Find where the given text appears and provide that cell's center as [X, Y] coordinate. 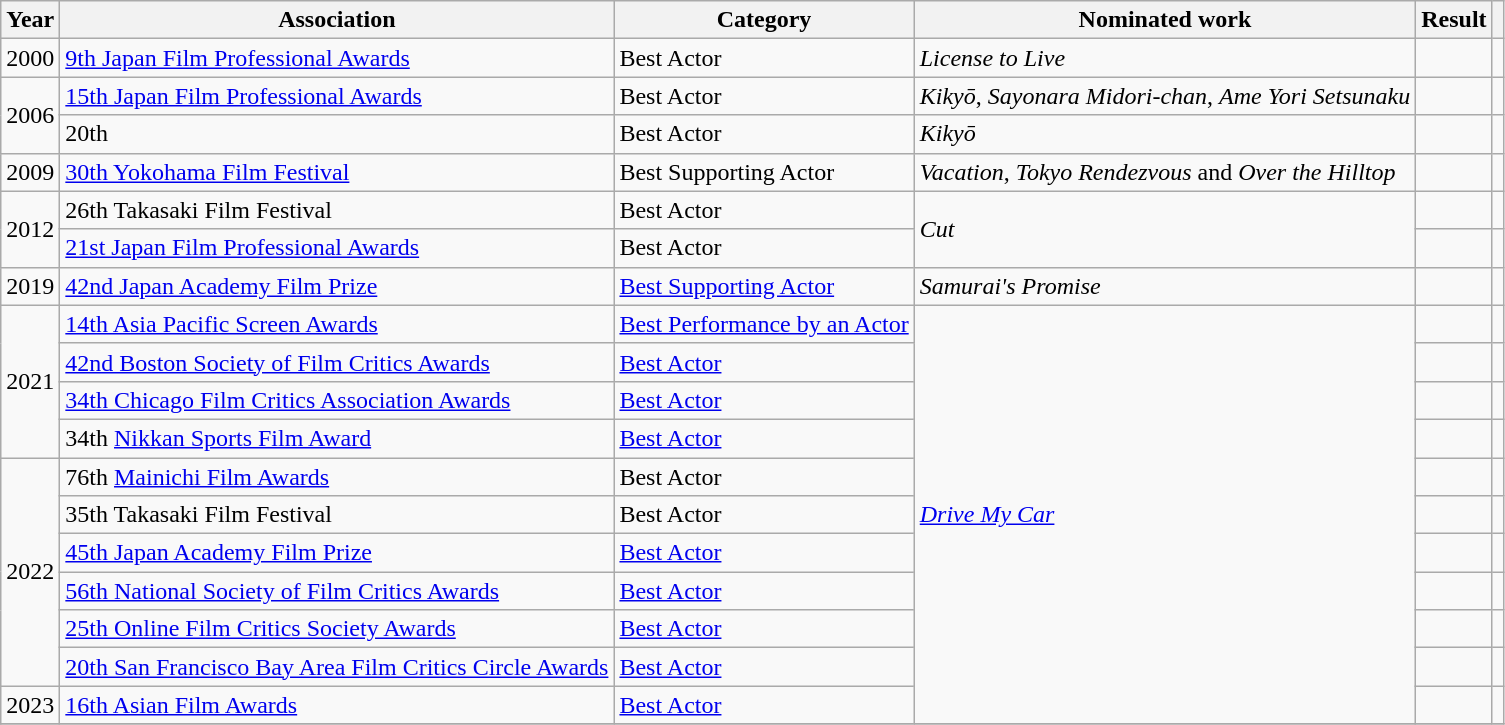
2019 [30, 286]
42nd Boston Society of Film Critics Awards [337, 362]
56th National Society of Film Critics Awards [337, 591]
20th San Francisco Bay Area Film Critics Circle Awards [337, 667]
25th Online Film Critics Society Awards [337, 629]
2000 [30, 58]
Best Performance by an Actor [764, 324]
45th Japan Academy Film Prize [337, 553]
16th Asian Film Awards [337, 705]
34th Nikkan Sports Film Award [337, 438]
30th Yokohama Film Festival [337, 172]
Vacation, Tokyo Rendezvous and Over the Hilltop [1164, 172]
Kikyō, Sayonara Midori-chan, Ame Yori Setsunaku [1164, 96]
Result [1454, 20]
14th Asia Pacific Screen Awards [337, 324]
76th Mainichi Film Awards [337, 477]
Kikyō [1164, 134]
Year [30, 20]
2012 [30, 229]
2023 [30, 705]
2022 [30, 572]
License to Live [1164, 58]
35th Takasaki Film Festival [337, 515]
9th Japan Film Professional Awards [337, 58]
34th Chicago Film Critics Association Awards [337, 400]
Samurai's Promise [1164, 286]
Nominated work [1164, 20]
21st Japan Film Professional Awards [337, 248]
2021 [30, 381]
Category [764, 20]
Drive My Car [1164, 514]
Association [337, 20]
15th Japan Film Professional Awards [337, 96]
2009 [30, 172]
26th Takasaki Film Festival [337, 210]
20th [337, 134]
2006 [30, 115]
Cut [1164, 229]
42nd Japan Academy Film Prize [337, 286]
